Pinpoint the cell where the given text exists, returning its (X, Y) midpoint coordinate. 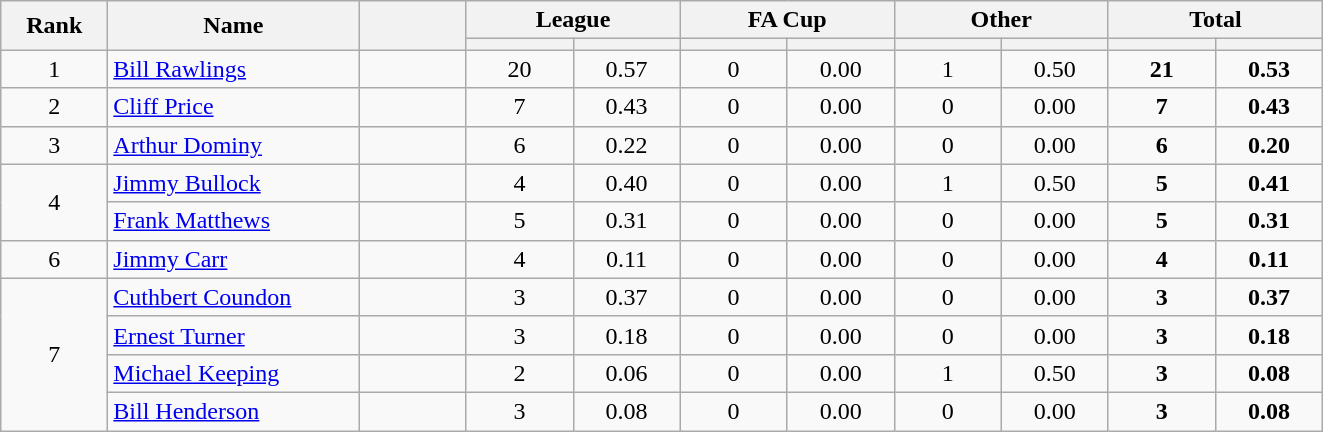
Other (1001, 20)
0.20 (1268, 145)
Jimmy Carr (234, 259)
Total (1215, 20)
Bill Henderson (234, 411)
0.06 (626, 373)
20 (520, 69)
0.22 (626, 145)
Arthur Dominy (234, 145)
0.40 (626, 183)
Bill Rawlings (234, 69)
Ernest Turner (234, 335)
Jimmy Bullock (234, 183)
0.53 (1268, 69)
21 (1162, 69)
Cuthbert Coundon (234, 297)
Rank (54, 26)
Name (234, 26)
0.41 (1268, 183)
0.57 (626, 69)
Frank Matthews (234, 221)
FA Cup (787, 20)
League (573, 20)
Michael Keeping (234, 373)
Cliff Price (234, 107)
